Output the (X, Y) coordinate of the center of the cell containing the given text.  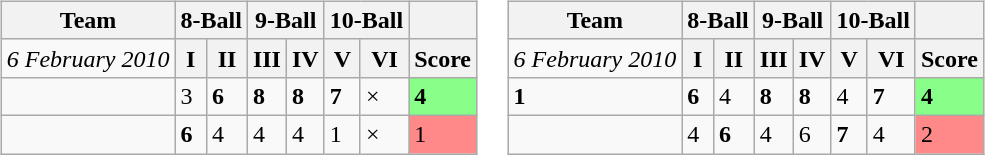
2 (949, 134)
3 (191, 96)
